Return (x, y) of the center of cell containing provided text 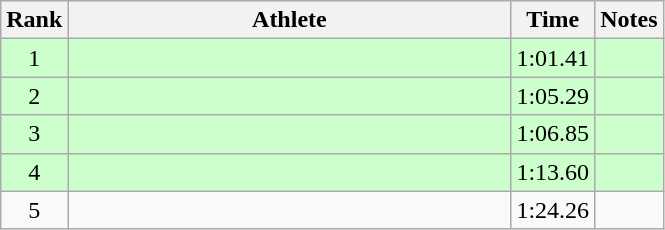
3 (34, 134)
Time (553, 20)
4 (34, 172)
5 (34, 210)
1 (34, 58)
1:13.60 (553, 172)
1:05.29 (553, 96)
Notes (629, 20)
Rank (34, 20)
Athlete (290, 20)
2 (34, 96)
1:24.26 (553, 210)
1:06.85 (553, 134)
1:01.41 (553, 58)
